From the cell containing the given text, extract its center point as [x, y] coordinate. 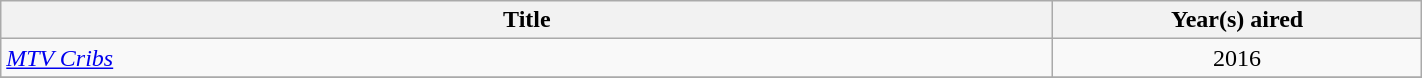
2016 [1237, 58]
Year(s) aired [1237, 20]
MTV Cribs [527, 58]
Title [527, 20]
